For the text-containing cell, return its midpoint in [X, Y] coordinate format. 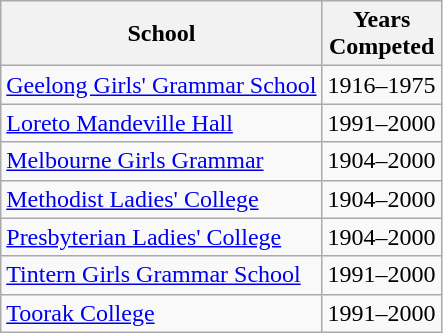
Toorak College [162, 313]
Melbourne Girls Grammar [162, 161]
Geelong Girls' Grammar School [162, 85]
School [162, 34]
1916–1975 [382, 85]
Loreto Mandeville Hall [162, 123]
Tintern Girls Grammar School [162, 275]
Presbyterian Ladies' College [162, 237]
YearsCompeted [382, 34]
Methodist Ladies' College [162, 199]
